Output the (x, y) coordinate of the center of the cell containing the given text.  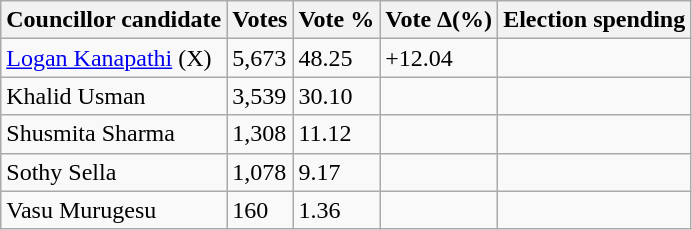
Vote % (336, 20)
1,078 (260, 172)
1,308 (260, 134)
Khalid Usman (114, 96)
Election spending (594, 20)
Shusmita Sharma (114, 134)
Logan Kanapathi (X) (114, 58)
3,539 (260, 96)
11.12 (336, 134)
9.17 (336, 172)
48.25 (336, 58)
Vote Δ(%) (439, 20)
Sothy Sella (114, 172)
5,673 (260, 58)
1.36 (336, 210)
Vasu Murugesu (114, 210)
+12.04 (439, 58)
Councillor candidate (114, 20)
30.10 (336, 96)
Votes (260, 20)
160 (260, 210)
